Identify which cell holds the provided text, then report its [x, y] central coordinate. 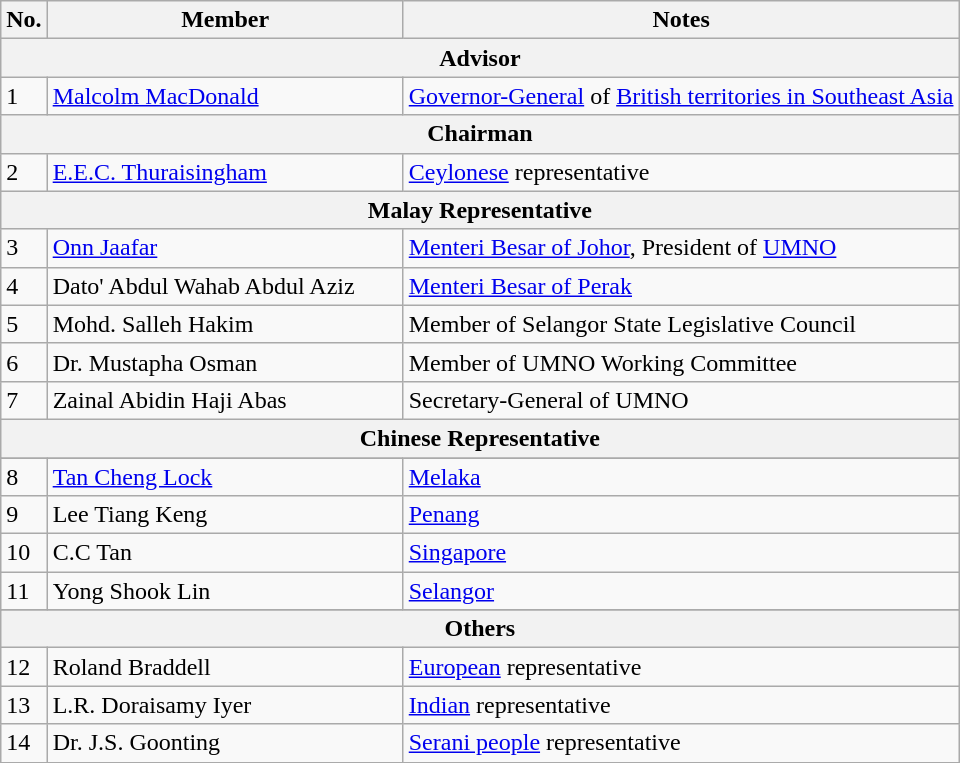
11 [24, 591]
Secretary-General of UMNO [681, 400]
1 [24, 96]
Roland Braddell [225, 667]
Governor-General of British territories in Southeast Asia [681, 96]
Malay Representative [480, 210]
7 [24, 400]
Indian representative [681, 705]
Mohd. Salleh Hakim [225, 324]
Serani people representative [681, 743]
3 [24, 248]
2 [24, 172]
Notes [681, 20]
Dato' Abdul Wahab Abdul Aziz [225, 286]
Singapore [681, 553]
Yong Shook Lin [225, 591]
Chinese Representative [480, 438]
Penang [681, 515]
Advisor [480, 58]
Lee Tiang Keng [225, 515]
Tan Cheng Lock [225, 477]
Ceylonese representative [681, 172]
Chairman [480, 134]
8 [24, 477]
Malcolm MacDonald [225, 96]
Onn Jaafar [225, 248]
5 [24, 324]
E.E.C. Thuraisingham [225, 172]
Zainal Abidin Haji Abas [225, 400]
Member of UMNO Working Committee [681, 362]
Selangor [681, 591]
European representative [681, 667]
9 [24, 515]
12 [24, 667]
6 [24, 362]
L.R. Doraisamy Iyer [225, 705]
Member of Selangor State Legislative Council [681, 324]
Dr. J.S. Goonting [225, 743]
Dr. Mustapha Osman [225, 362]
Melaka [681, 477]
4 [24, 286]
Menteri Besar of Johor, President of UMNO [681, 248]
13 [24, 705]
Others [480, 629]
14 [24, 743]
Member [225, 20]
No. [24, 20]
10 [24, 553]
C.C Tan [225, 553]
Menteri Besar of Perak [681, 286]
